Output the [x, y] coordinate of the center of the cell containing the given text.  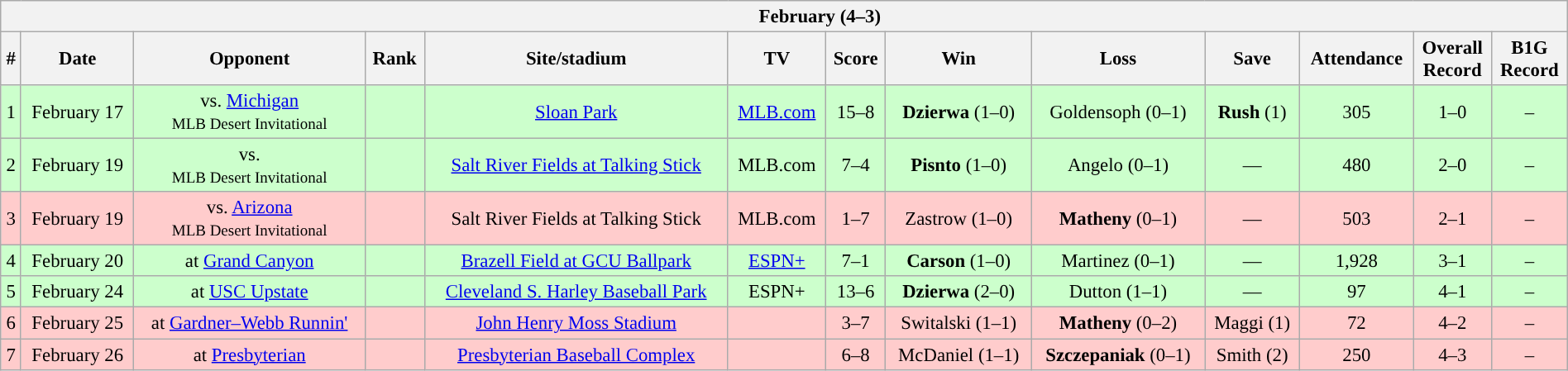
Matheny (0–2) [1118, 323]
72 [1356, 323]
4–2 [1452, 323]
Goldensoph (0–1) [1118, 112]
February 20 [77, 261]
OverallRecord [1452, 58]
Save [1252, 58]
250 [1356, 354]
97 [1356, 292]
7–1 [855, 261]
Presbyterian Baseball Complex [576, 354]
503 [1356, 218]
at USC Upstate [250, 292]
2–1 [1452, 218]
John Henry Moss Stadium [576, 323]
1,928 [1356, 261]
February (4–3) [784, 17]
Score [855, 58]
6 [12, 323]
1 [12, 112]
Angelo (0–1) [1118, 165]
vs. ArizonaMLB Desert Invitational [250, 218]
Brazell Field at GCU Ballpark [576, 261]
Site/stadium [576, 58]
Win [958, 58]
Opponent [250, 58]
McDaniel (1–1) [958, 354]
15–8 [855, 112]
1–0 [1452, 112]
Smith (2) [1252, 354]
February 26 [77, 354]
# [12, 58]
at Gardner–Webb Runnin' [250, 323]
4–1 [1452, 292]
at Presbyterian [250, 354]
Sloan Park [576, 112]
February 25 [77, 323]
305 [1356, 112]
Martinez (0–1) [1118, 261]
4 [12, 261]
Date [77, 58]
Carson (1–0) [958, 261]
13–6 [855, 292]
1–7 [855, 218]
6–8 [855, 354]
7–4 [855, 165]
Dutton (1–1) [1118, 292]
Szczepaniak (0–1) [1118, 354]
Rush (1) [1252, 112]
2–0 [1452, 165]
Attendance [1356, 58]
February 17 [77, 112]
Zastrow (1–0) [958, 218]
at Grand Canyon [250, 261]
4–3 [1452, 354]
vs. MLB Desert Invitational [250, 165]
480 [1356, 165]
3 [12, 218]
7 [12, 354]
Pisnto (1–0) [958, 165]
3–1 [1452, 261]
B1GRecord [1529, 58]
5 [12, 292]
3–7 [855, 323]
Loss [1118, 58]
February 24 [77, 292]
2 [12, 165]
Matheny (0–1) [1118, 218]
Cleveland S. Harley Baseball Park [576, 292]
Rank [394, 58]
Dzierwa (2–0) [958, 292]
Dzierwa (1–0) [958, 112]
vs. MichiganMLB Desert Invitational [250, 112]
Switalski (1–1) [958, 323]
Maggi (1) [1252, 323]
TV [777, 58]
